Identify which cell holds the provided text, then report its (X, Y) central coordinate. 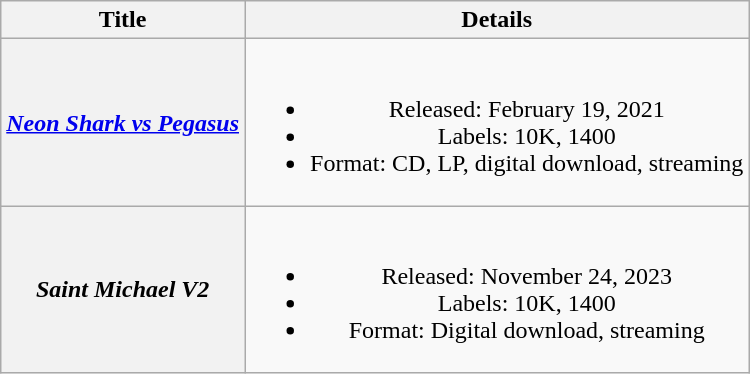
Neon Shark vs Pegasus (123, 122)
Title (123, 20)
Released: November 24, 2023Labels: 10K, 1400Format: Digital download, streaming (497, 290)
Saint Michael V2 (123, 290)
Details (497, 20)
Released: February 19, 2021Labels: 10K, 1400Format: CD, LP, digital download, streaming (497, 122)
